Return [x, y] of the center of cell containing provided text 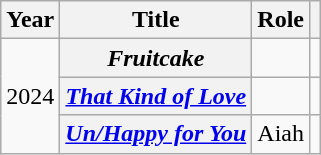
Un/Happy for You [156, 134]
That Kind of Love [156, 96]
2024 [30, 96]
Aiah [281, 134]
Title [156, 20]
Role [281, 20]
Year [30, 20]
Fruitcake [156, 58]
